For the text-containing cell, return its midpoint in [x, y] coordinate format. 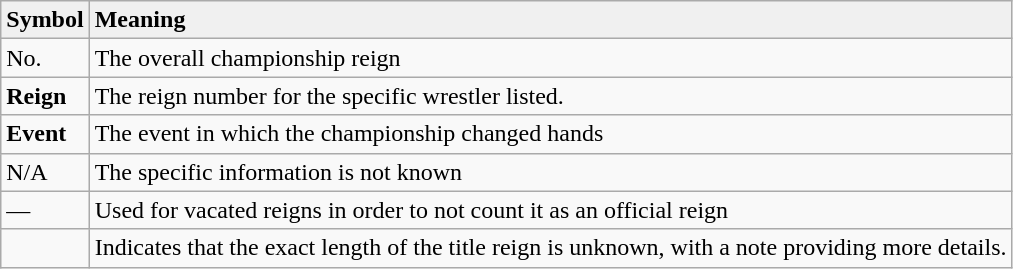
Reign [45, 96]
N/A [45, 172]
Symbol [45, 20]
The specific information is not known [550, 172]
— [45, 210]
The event in which the championship changed hands [550, 134]
Meaning [550, 20]
Indicates that the exact length of the title reign is unknown, with a note providing more details. [550, 248]
No. [45, 58]
Used for vacated reigns in order to not count it as an official reign [550, 210]
Event [45, 134]
The reign number for the specific wrestler listed. [550, 96]
The overall championship reign [550, 58]
